Determine the [x, y] coordinate at the center of the cell enclosing the given text.  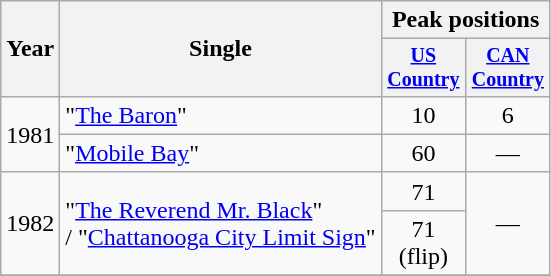
CAN Country [508, 68]
60 [423, 153]
"The Baron" [220, 115]
71 [423, 191]
71 (flip) [423, 242]
1981 [30, 134]
1982 [30, 224]
Peak positions [466, 20]
Single [220, 49]
"The Reverend Mr. Black"/ "Chattanooga City Limit Sign" [220, 224]
Year [30, 49]
"Mobile Bay" [220, 153]
US Country [423, 68]
6 [508, 115]
10 [423, 115]
